Identify which cell holds the provided text, then report its [X, Y] central coordinate. 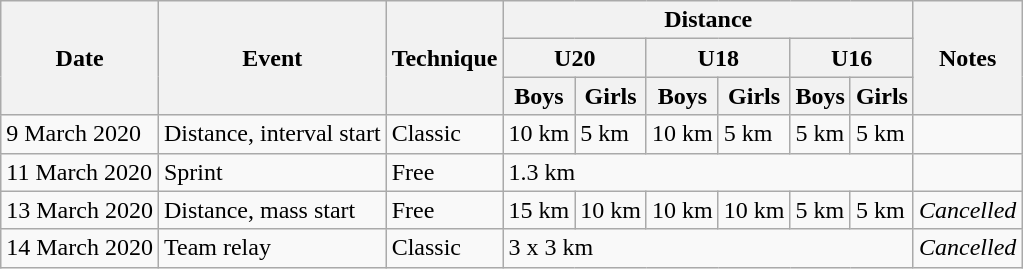
3 x 3 km [708, 248]
15 km [539, 210]
Distance, interval start [272, 134]
Distance, mass start [272, 210]
Distance [708, 20]
Event [272, 58]
Sprint [272, 172]
Notes [967, 58]
14 March 2020 [80, 248]
U18 [718, 58]
Technique [444, 58]
Date [80, 58]
U20 [574, 58]
Team relay [272, 248]
U16 [852, 58]
1.3 km [708, 172]
9 March 2020 [80, 134]
13 March 2020 [80, 210]
11 March 2020 [80, 172]
